Search for the cell housing the specified text and yield its (x, y) center coordinate. 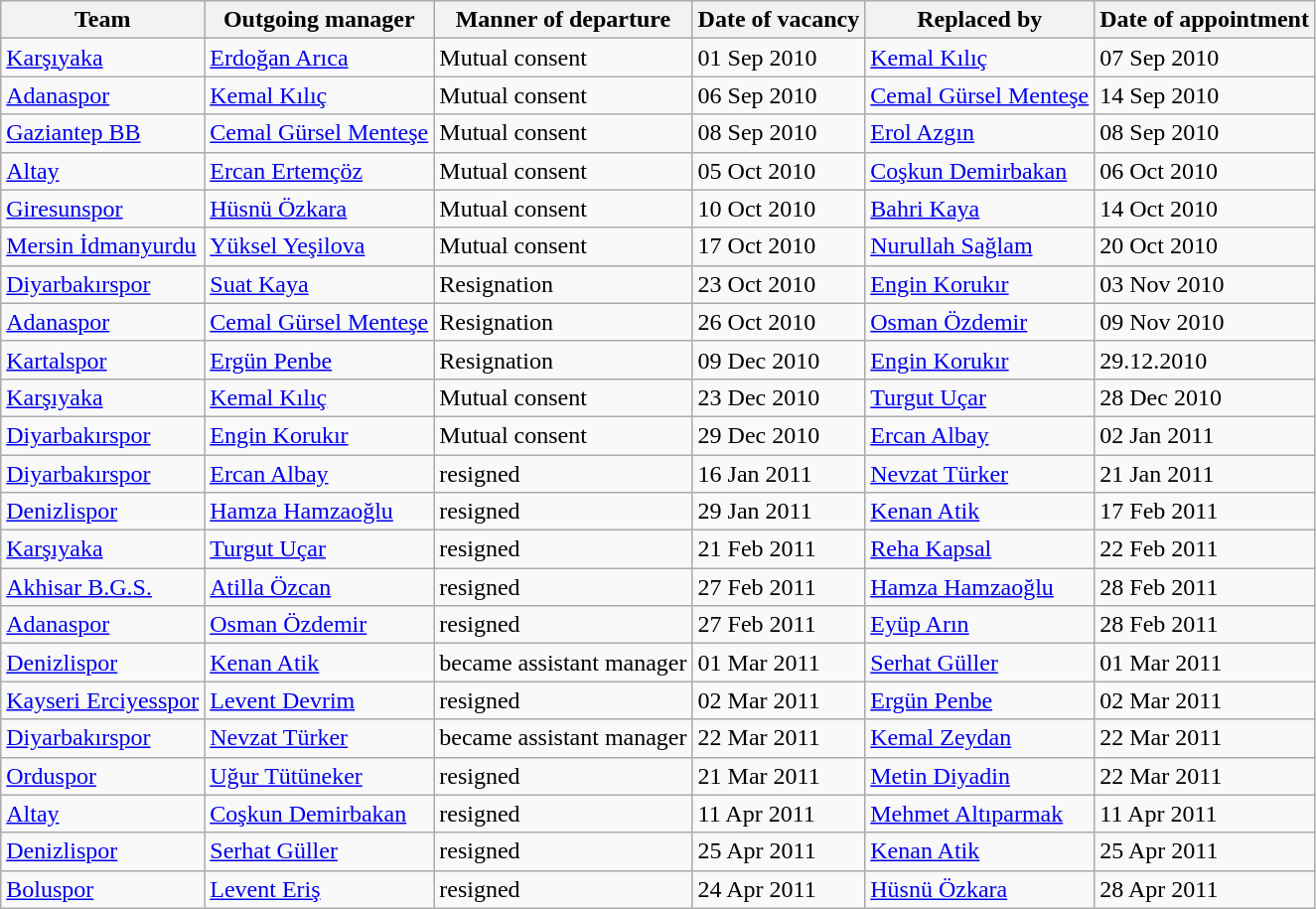
17 Oct 2010 (779, 246)
Kayseri Erciyesspor (103, 700)
14 Sep 2010 (1205, 95)
Levent Eriş (320, 889)
Kartalspor (103, 360)
Mehmet Altıparmak (979, 814)
Eyüp Arın (979, 625)
23 Dec 2010 (779, 397)
03 Nov 2010 (1205, 284)
Akhisar B.G.S. (103, 587)
02 Jan 2011 (1205, 435)
Kemal Zeydan (979, 738)
Gaziantep BB (103, 133)
Reha Kapsal (979, 549)
Erol Azgın (979, 133)
05 Oct 2010 (779, 171)
Manner of departure (563, 20)
28 Dec 2010 (1205, 397)
29.12.2010 (1205, 360)
Giresunspor (103, 209)
Levent Devrim (320, 700)
01 Sep 2010 (779, 58)
06 Oct 2010 (1205, 171)
Date of appointment (1205, 20)
29 Dec 2010 (779, 435)
Outgoing manager (320, 20)
Mersin İdmanyurdu (103, 246)
Bahri Kaya (979, 209)
20 Oct 2010 (1205, 246)
Atilla Özcan (320, 587)
Metin Diyadin (979, 776)
Yüksel Yeşilova (320, 246)
28 Apr 2011 (1205, 889)
Ercan Ertemçöz (320, 171)
Orduspor (103, 776)
29 Jan 2011 (779, 512)
21 Mar 2011 (779, 776)
Boluspor (103, 889)
26 Oct 2010 (779, 322)
23 Oct 2010 (779, 284)
10 Oct 2010 (779, 209)
Suat Kaya (320, 284)
06 Sep 2010 (779, 95)
Erdoğan Arıca (320, 58)
07 Sep 2010 (1205, 58)
Uğur Tütüneker (320, 776)
Nurullah Sağlam (979, 246)
Replaced by (979, 20)
Team (103, 20)
22 Feb 2011 (1205, 549)
09 Nov 2010 (1205, 322)
24 Apr 2011 (779, 889)
16 Jan 2011 (779, 474)
17 Feb 2011 (1205, 512)
14 Oct 2010 (1205, 209)
09 Dec 2010 (779, 360)
21 Feb 2011 (779, 549)
21 Jan 2011 (1205, 474)
Date of vacancy (779, 20)
